From the cell containing the given text, extract its center point as [x, y] coordinate. 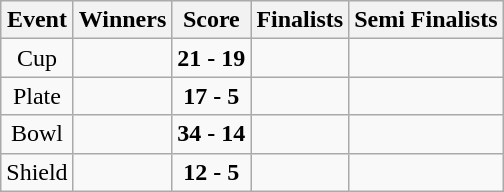
Semi Finalists [426, 20]
21 - 19 [212, 58]
Winners [122, 20]
Event [37, 20]
Finalists [300, 20]
Plate [37, 96]
34 - 14 [212, 134]
Bowl [37, 134]
Score [212, 20]
12 - 5 [212, 172]
17 - 5 [212, 96]
Cup [37, 58]
Shield [37, 172]
